For the text-containing cell, return its midpoint in (X, Y) coordinate format. 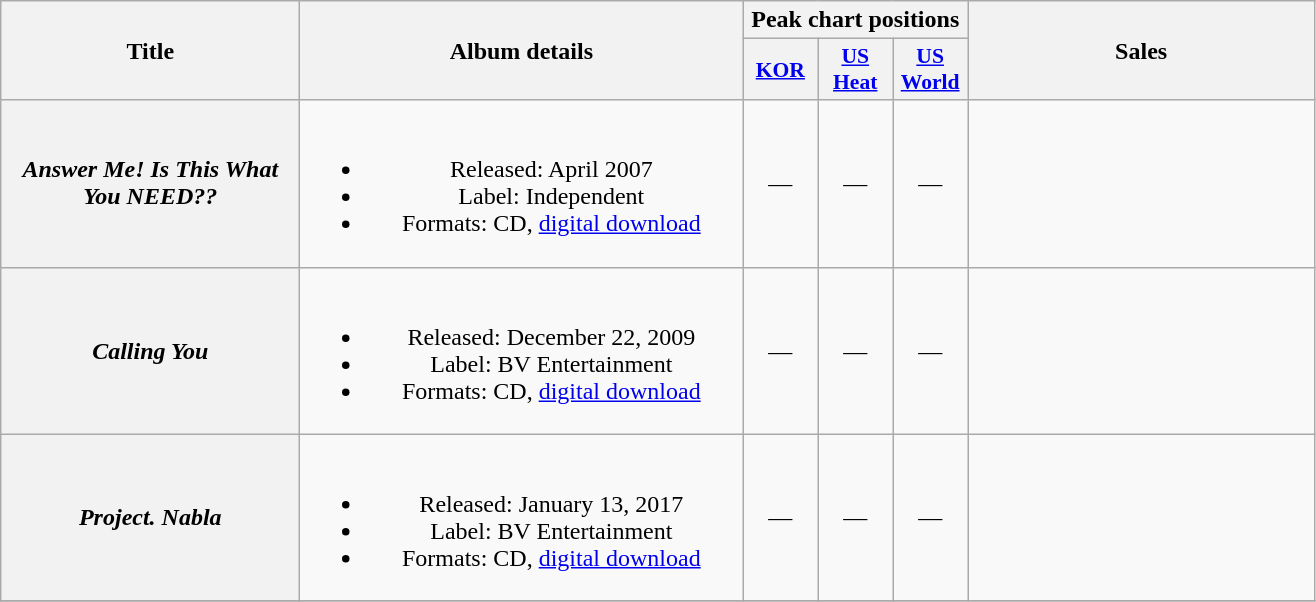
Calling You (150, 350)
Released: April 2007Label: IndependentFormats: CD, digital download (522, 184)
Released: January 13, 2017Label: BV EntertainmentFormats: CD, digital download (522, 518)
KOR (780, 70)
Project. Nabla (150, 518)
Answer Me! Is This What You NEED?? (150, 184)
Released: December 22, 2009Label: BV EntertainmentFormats: CD, digital download (522, 350)
Title (150, 50)
US World (930, 70)
Peak chart positions (856, 20)
US Heat (856, 70)
Album details (522, 50)
Sales (1142, 50)
